Capture the cell that displays the provided text and extract its (x, y) central coordinate. 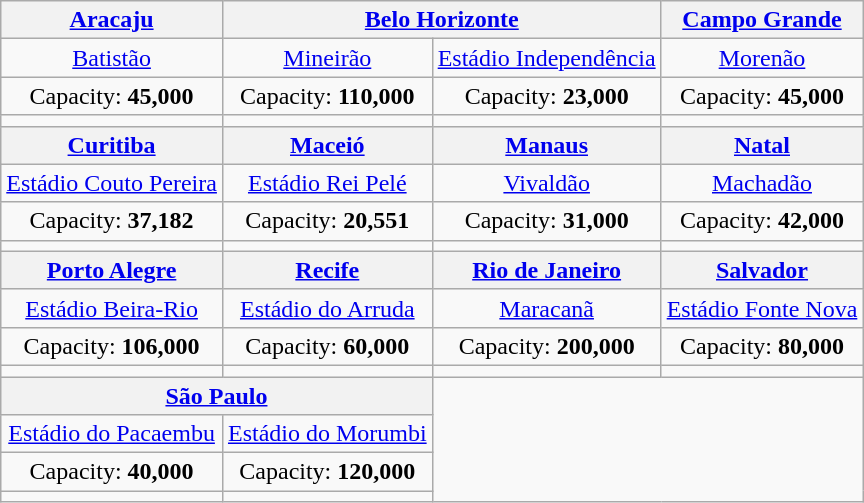
Curitiba (112, 145)
Morenão (762, 58)
Capacity: 80,000 (762, 346)
Estádio Fonte Nova (762, 308)
Estádio Beira-Rio (112, 308)
Vivaldão (546, 183)
Capacity: 40,000 (112, 472)
Capacity: 60,000 (327, 346)
Estádio do Arruda (327, 308)
Aracaju (112, 20)
Belo Horizonte (442, 20)
Rio de Janeiro (546, 270)
Maracanã (546, 308)
Capacity: 200,000 (546, 346)
Manaus (546, 145)
Estádio Independência (546, 58)
Estádio Rei Pelé (327, 183)
Capacity: 31,000 (546, 221)
Capacity: 23,000 (546, 96)
Machadão (762, 183)
Salvador (762, 270)
Recife (327, 270)
Capacity: 20,551 (327, 221)
Estádio do Morumbi (327, 434)
Capacity: 110,000 (327, 96)
Estádio Couto Pereira (112, 183)
Porto Alegre (112, 270)
Natal (762, 145)
Capacity: 120,000 (327, 472)
São Paulo (216, 395)
Capacity: 106,000 (112, 346)
Mineirão (327, 58)
Campo Grande (762, 20)
Batistão (112, 58)
Maceió (327, 145)
Capacity: 37,182 (112, 221)
Capacity: 42,000 (762, 221)
Estádio do Pacaembu (112, 434)
